Extract the [X, Y] coordinate from the center of the cell holding the provided text.  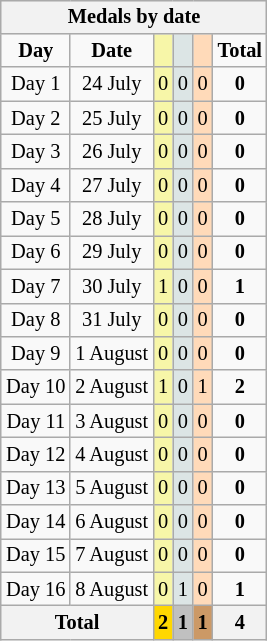
Day 9 [36, 354]
Day 2 [36, 118]
Day 8 [36, 320]
Day 12 [36, 455]
Day 13 [36, 488]
Day 5 [36, 219]
28 July [112, 219]
6 August [112, 522]
Day 16 [36, 589]
25 July [112, 118]
1 August [112, 354]
Medals by date [134, 17]
Date [112, 51]
29 July [112, 253]
Day 10 [36, 387]
26 July [112, 152]
4 [240, 623]
7 August [112, 556]
4 August [112, 455]
8 August [112, 589]
2 August [112, 387]
Day 1 [36, 84]
Day [36, 51]
3 August [112, 421]
Day 11 [36, 421]
Day 14 [36, 522]
5 August [112, 488]
Day 7 [36, 286]
Day 4 [36, 185]
Day 6 [36, 253]
Day 3 [36, 152]
30 July [112, 286]
Day 15 [36, 556]
31 July [112, 320]
27 July [112, 185]
24 July [112, 84]
